Detect which cell encompasses the target text, then output its [X, Y] center coordinate. 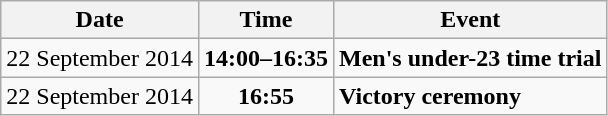
16:55 [266, 96]
Victory ceremony [470, 96]
Event [470, 20]
Time [266, 20]
Date [100, 20]
14:00–16:35 [266, 58]
Men's under-23 time trial [470, 58]
